Pinpoint the cell where the given text exists, returning its [x, y] midpoint coordinate. 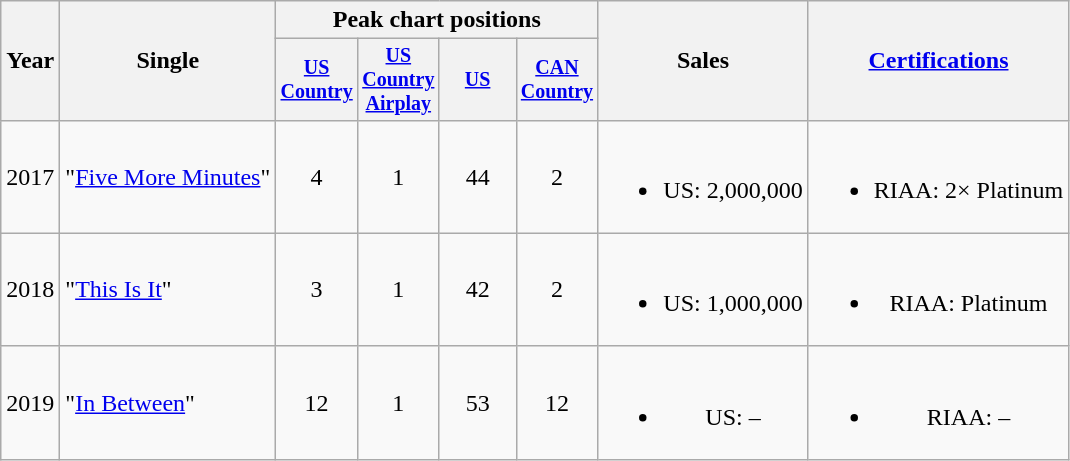
2018 [30, 290]
"Five More Minutes" [168, 176]
3 [317, 290]
US: 1,000,000 [703, 290]
2019 [30, 402]
Peak chart positions [437, 20]
RIAA: 2× Platinum [938, 176]
53 [478, 402]
"In Between" [168, 402]
US: 2,000,000 [703, 176]
US Country [317, 80]
US Country Airplay [398, 80]
Certifications [938, 61]
"This Is It" [168, 290]
RIAA: – [938, 402]
US: – [703, 402]
Sales [703, 61]
2017 [30, 176]
RIAA: Platinum [938, 290]
42 [478, 290]
4 [317, 176]
44 [478, 176]
Year [30, 61]
Single [168, 61]
US [478, 80]
CAN Country [557, 80]
